Output the (X, Y) coordinate of the center of the cell containing the given text.  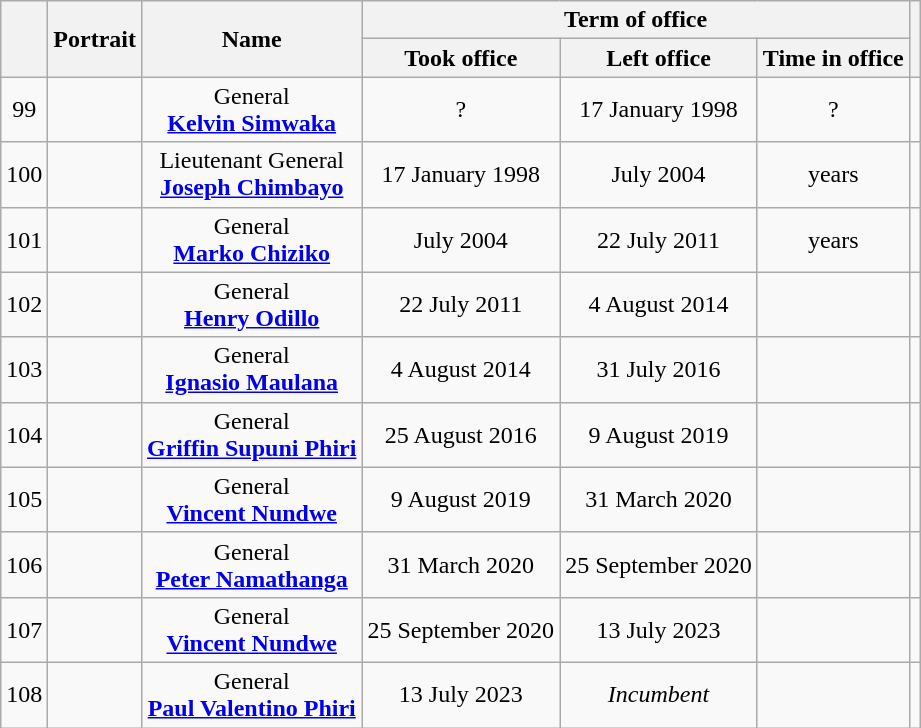
105 (24, 500)
Incumbent (659, 694)
GeneralHenry Odillo (251, 304)
25 August 2016 (461, 434)
GeneralIgnasio Maulana (251, 370)
Left office (659, 58)
107 (24, 630)
102 (24, 304)
100 (24, 174)
GeneralKelvin Simwaka (251, 110)
Portrait (95, 39)
GeneralPaul Valentino Phiri (251, 694)
99 (24, 110)
GeneralPeter Namathanga (251, 564)
GeneralMarko Chiziko (251, 240)
104 (24, 434)
Time in office (833, 58)
108 (24, 694)
103 (24, 370)
101 (24, 240)
106 (24, 564)
Name (251, 39)
Lieutenant GeneralJoseph Chimbayo (251, 174)
31 July 2016 (659, 370)
Took office (461, 58)
Term of office (636, 20)
GeneralGriffin Supuni Phiri (251, 434)
